Capture the cell that displays the provided text and extract its [X, Y] central coordinate. 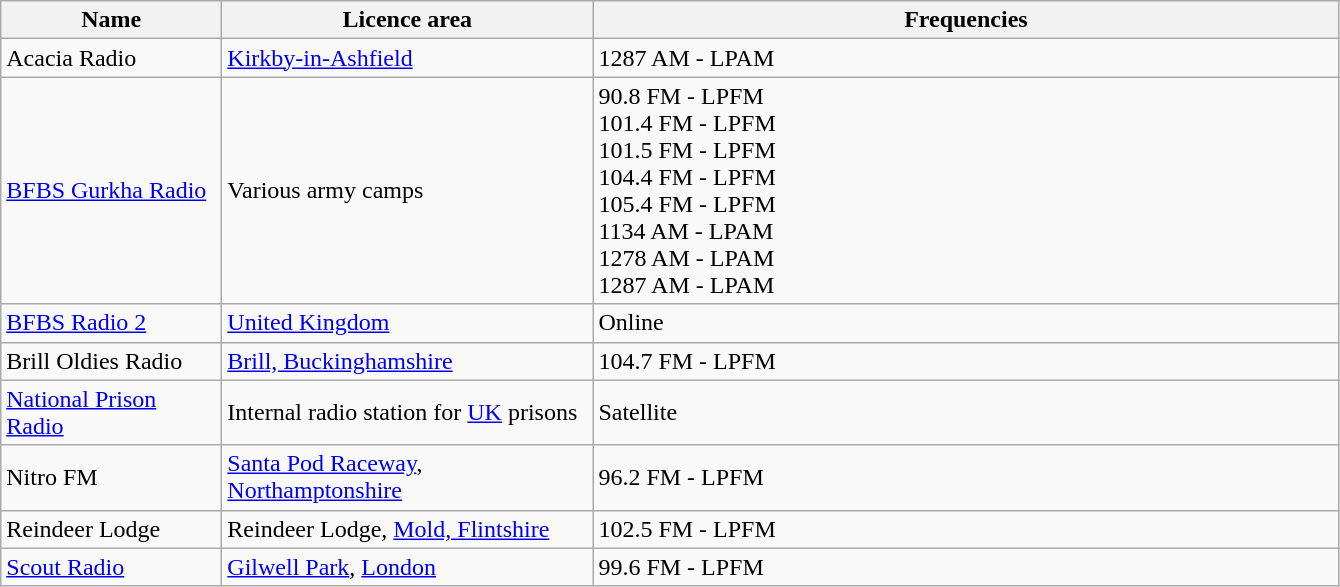
Reindeer Lodge, Mold, Flintshire [408, 529]
Frequencies [966, 20]
National Prison Radio [112, 412]
United Kingdom [408, 323]
BFBS Gurkha Radio [112, 190]
Nitro FM [112, 478]
90.8 FM - LPFM 101.4 FM - LPFM 101.5 FM - LPFM 104.4 FM - LPFM 105.4 FM - LPFM 1134 AM - LPAM 1278 AM - LPAM 1287 AM - LPAM [966, 190]
Licence area [408, 20]
Internal radio station for UK prisons [408, 412]
102.5 FM - LPFM [966, 529]
Kirkby-in-Ashfield [408, 58]
Scout Radio [112, 567]
96.2 FM - LPFM [966, 478]
Santa Pod Raceway, Northamptonshire [408, 478]
Brill Oldies Radio [112, 361]
Various army camps [408, 190]
Acacia Radio [112, 58]
Online [966, 323]
BFBS Radio 2 [112, 323]
1287 AM - LPAM [966, 58]
Satellite [966, 412]
Brill, Buckinghamshire [408, 361]
Reindeer Lodge [112, 529]
Gilwell Park, London [408, 567]
99.6 FM - LPFM [966, 567]
Name [112, 20]
104.7 FM - LPFM [966, 361]
